From the cell containing the given text, extract its center point as [X, Y] coordinate. 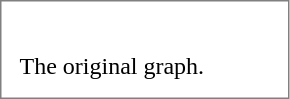
The original graph. [112, 66]
